Extract the (x, y) coordinate from the center of the cell holding the provided text.  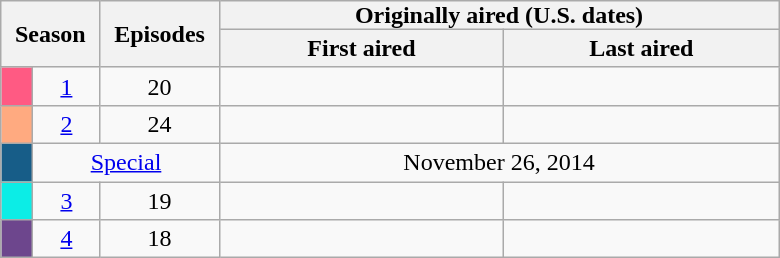
First aired (362, 48)
Season (50, 34)
1 (66, 86)
Special (126, 162)
3 (66, 201)
Episodes (160, 34)
18 (160, 239)
Last aired (642, 48)
24 (160, 124)
20 (160, 86)
November 26, 2014 (499, 162)
19 (160, 201)
4 (66, 239)
2 (66, 124)
Originally aired (U.S. dates) (499, 15)
